Identify which cell holds the provided text, then report its [X, Y] central coordinate. 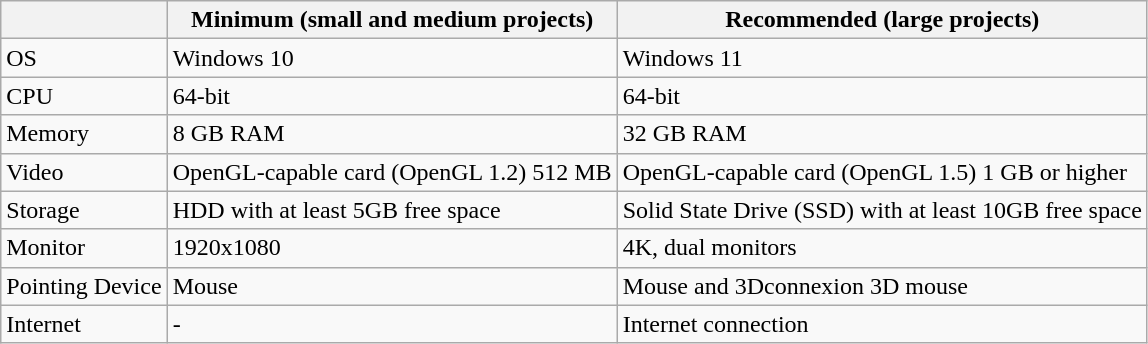
4K, dual monitors [882, 248]
OS [84, 58]
HDD with at least 5GB free space [392, 210]
Windows 11 [882, 58]
Memory [84, 134]
1920x1080 [392, 248]
- [392, 324]
8 GB RAM [392, 134]
Recommended (large projects) [882, 20]
Windows 10 [392, 58]
Internet connection [882, 324]
Video [84, 172]
Mouse and 3Dconnexion 3D mouse [882, 286]
CPU [84, 96]
Mouse [392, 286]
Solid State Drive (SSD) with at least 10GB free space [882, 210]
OpenGL-capable card (OpenGL 1.5) 1 GB or higher [882, 172]
Pointing Device [84, 286]
Minimum (small and medium projects) [392, 20]
Internet [84, 324]
Monitor [84, 248]
Storage [84, 210]
OpenGL-capable card (OpenGL 1.2) 512 MB [392, 172]
32 GB RAM [882, 134]
